Return the [X, Y] coordinate for the center point of the cell that contains the specified text.  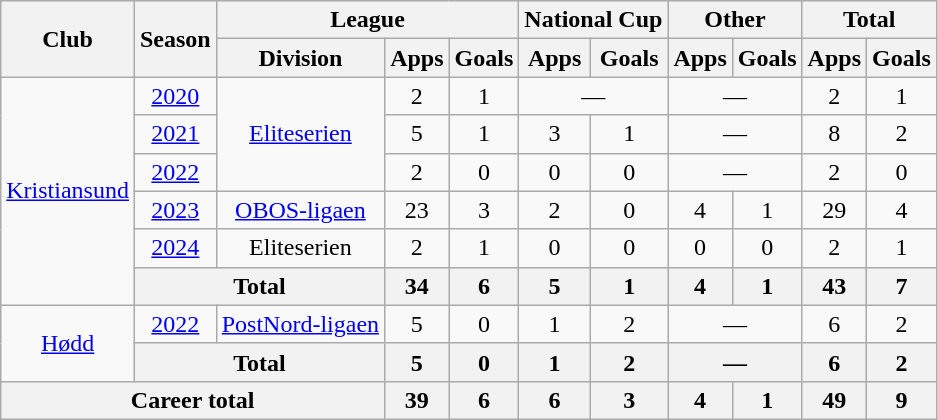
29 [834, 210]
Season [175, 39]
Division [300, 58]
2020 [175, 96]
Career total [193, 400]
43 [834, 286]
23 [417, 210]
PostNord-ligaen [300, 324]
39 [417, 400]
Other [735, 20]
National Cup [594, 20]
Kristiansund [68, 191]
2024 [175, 248]
2023 [175, 210]
7 [902, 286]
Club [68, 39]
League [368, 20]
Hødd [68, 343]
49 [834, 400]
2021 [175, 134]
OBOS-ligaen [300, 210]
34 [417, 286]
8 [834, 134]
9 [902, 400]
